Search for the cell housing the specified text and yield its (x, y) center coordinate. 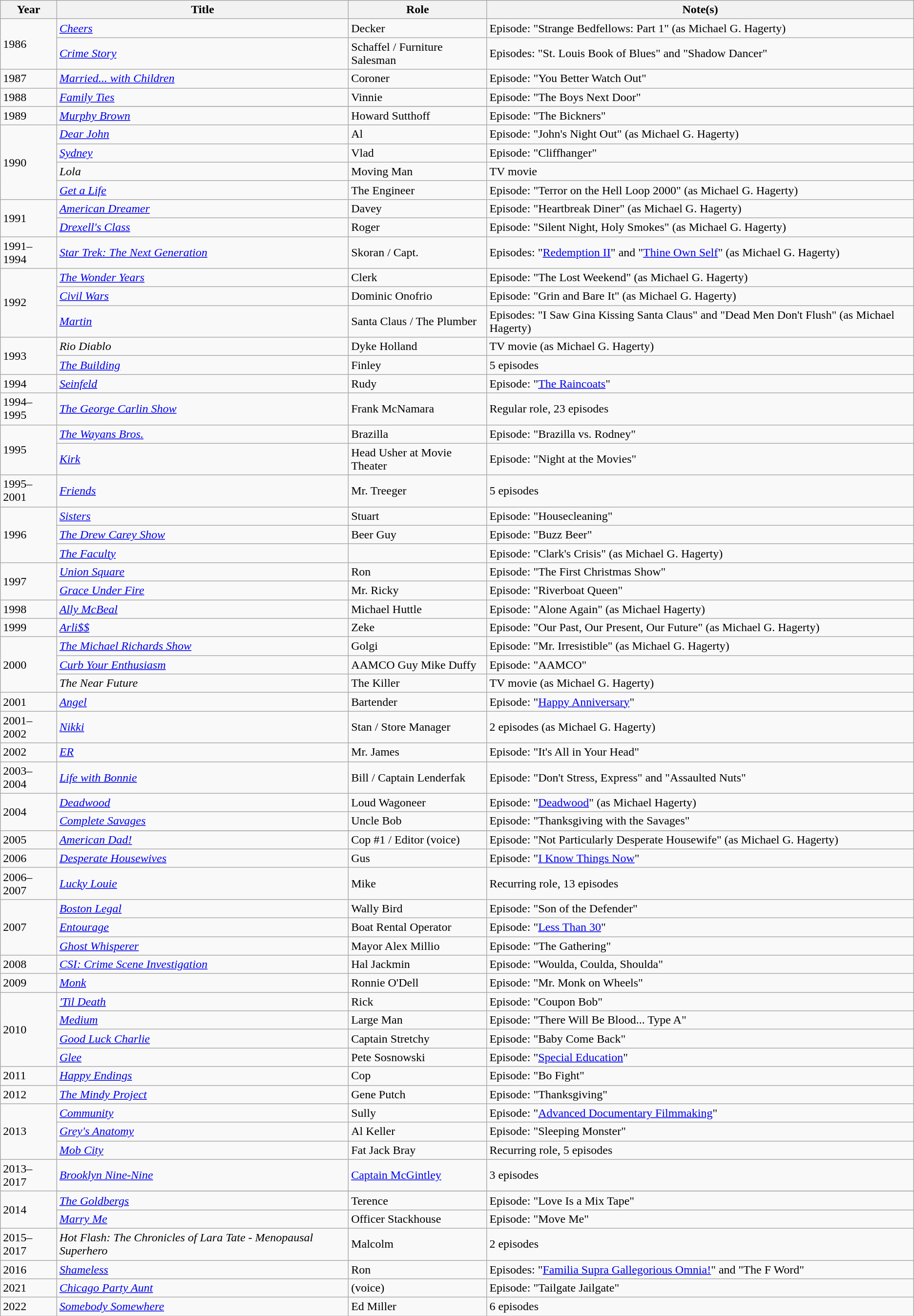
Large Man (418, 1020)
1998 (28, 609)
Episode: "Move Me" (700, 1219)
2009 (28, 983)
Lucky Louie (203, 884)
Episode: "Night at the Movies" (700, 459)
Desperate Housewives (203, 858)
Cop #1 / Editor (voice) (418, 840)
2015–2017 (28, 1244)
1990 (28, 162)
3 episodes (700, 1175)
Episode: "AAMCO" (700, 665)
Dominic Onofrio (418, 296)
The Wayans Bros. (203, 434)
Episode: "Silent Night, Holy Smokes" (as Michael G. Hagerty) (700, 227)
Crime Story (203, 54)
Rick (418, 1002)
2004 (28, 812)
Pete Sosnowski (418, 1057)
2006 (28, 858)
2010 (28, 1029)
Sydney (203, 153)
Episode: "The Gathering" (700, 946)
Episode: "Terror on the Hell Loop 2000" (as Michael G. Hagerty) (700, 190)
Life with Bonnie (203, 777)
Episode: "Love Is a Mix Tape" (700, 1200)
Episode: "Coupon Bob" (700, 1002)
1987 (28, 79)
2016 (28, 1270)
2022 (28, 1307)
Davey (418, 208)
Roger (418, 227)
Episode: "Don't Stress, Express" and "Assaulted Nuts" (700, 777)
'Til Death (203, 1002)
Complete Savages (203, 821)
2013–2017 (28, 1175)
Zeke (418, 628)
Wally Bird (418, 908)
Malcolm (418, 1244)
Moving Man (418, 171)
2003–2004 (28, 777)
Episode: "You Better Watch Out" (700, 79)
Mr. James (418, 752)
Lola (203, 171)
Episode: "There Will Be Blood... Type A" (700, 1020)
Episode: "Thanksgiving" (700, 1094)
Mayor Alex Millio (418, 946)
Chicago Party Aunt (203, 1288)
Ronnie O'Dell (418, 983)
Episode: "Deadwood" (as Michael Hagerty) (700, 802)
Episode: "John's Night Out" (as Michael G. Hagerty) (700, 134)
Monk (203, 983)
Episode: "The Raincoats" (700, 384)
2001–2002 (28, 727)
Year (28, 10)
Episode: "It's All in Your Head" (700, 752)
Captain Stretchy (418, 1039)
The George Carlin Show (203, 409)
Regular role, 23 episodes (700, 409)
CSI: Crime Scene Investigation (203, 965)
1995 (28, 450)
Episode: "Special Education" (700, 1057)
Episodes: "St. Louis Book of Blues" and "Shadow Dancer" (700, 54)
1999 (28, 628)
Cop (418, 1076)
1991–1994 (28, 252)
2014 (28, 1210)
Officer Stackhouse (418, 1219)
Title (203, 10)
1996 (28, 535)
Stuart (418, 516)
Episode: "Grin and Bare It" (as Michael G. Hagerty) (700, 296)
Star Trek: The Next Generation (203, 252)
Episode: "Advanced Documentary Filmmaking" (700, 1113)
Episode: "Our Past, Our Present, Our Future" (as Michael G. Hagerty) (700, 628)
Gene Putch (418, 1094)
2001 (28, 702)
Medium (203, 1020)
Episode: "Alone Again" (as Michael Hagerty) (700, 609)
Dear John (203, 134)
Community (203, 1113)
Ed Miller (418, 1307)
Episode: "Cliffhanger" (700, 153)
Good Luck Charlie (203, 1039)
Brazilla (418, 434)
Episode: "Thanksgiving with the Savages" (700, 821)
1992 (28, 303)
Ghost Whisperer (203, 946)
6 episodes (700, 1307)
Episodes: "Redemption II" and "Thine Own Self" (as Michael G. Hagerty) (700, 252)
Episode: "I Know Things Now" (700, 858)
The Goldbergs (203, 1200)
Friends (203, 491)
Mob City (203, 1150)
Episode: "Heartbreak Diner" (as Michael G. Hagerty) (700, 208)
1994–1995 (28, 409)
Frank McNamara (418, 409)
Mr. Treeger (418, 491)
Deadwood (203, 802)
1989 (28, 116)
Sisters (203, 516)
The Wonder Years (203, 278)
TV movie (700, 171)
Episode: "Not Particularly Desperate Housewife" (as Michael G. Hagerty) (700, 840)
Clerk (418, 278)
Episode: "Woulda, Coulda, Shoulda" (700, 965)
Mr. Ricky (418, 590)
Episode: "Housecleaning" (700, 516)
Episode: "Mr. Monk on Wheels" (700, 983)
Decker (418, 28)
Bartender (418, 702)
1994 (28, 384)
The Building (203, 365)
Episode: "Sleeping Monster" (700, 1131)
2006–2007 (28, 884)
Boston Legal (203, 908)
Married... with Children (203, 79)
Santa Claus / The Plumber (418, 321)
Episodes: "Familia Supra Gallegorious Omnia!" and "The F Word" (700, 1270)
Recurring role, 5 episodes (700, 1150)
Episode: "Baby Come Back" (700, 1039)
Civil Wars (203, 296)
2007 (28, 927)
2002 (28, 752)
Bill / Captain Lenderfak (418, 777)
1997 (28, 581)
Arli$$ (203, 628)
Episode: "Son of the Defender" (700, 908)
Marry Me (203, 1219)
Fat Jack Bray (418, 1150)
Al Keller (418, 1131)
The Mindy Project (203, 1094)
2005 (28, 840)
Angel (203, 702)
Schaffel / Furniture Salesman (418, 54)
Entourage (203, 927)
Dyke Holland (418, 347)
Hal Jackmin (418, 965)
Episode: "The First Christmas Show" (700, 572)
2008 (28, 965)
Episode: "Riverboat Queen" (700, 590)
Cheers (203, 28)
Glee (203, 1057)
Terence (418, 1200)
Gus (418, 858)
(voice) (418, 1288)
Episode: "The Lost Weekend" (as Michael G. Hagerty) (700, 278)
The Near Future (203, 683)
2011 (28, 1076)
Captain McGintley (418, 1175)
Episode: "The Bickners" (700, 116)
Note(s) (700, 10)
1993 (28, 356)
Michael Huttle (418, 609)
Vinnie (418, 97)
The Drew Carey Show (203, 535)
Uncle Bob (418, 821)
1991 (28, 218)
2 episodes (as Michael G. Hagerty) (700, 727)
Kirk (203, 459)
Sully (418, 1113)
Ally McBeal (203, 609)
1986 (28, 44)
Episode: "Strange Bedfellows: Part 1" (as Michael G. Hagerty) (700, 28)
1995–2001 (28, 491)
Hot Flash: The Chronicles of Lara Tate - Menopausal Superhero (203, 1244)
Episode: "Brazilla vs. Rodney" (700, 434)
Episode: "Clark's Crisis" (as Michael G. Hagerty) (700, 553)
Martin (203, 321)
Coroner (418, 79)
1988 (28, 97)
2000 (28, 665)
2 episodes (700, 1244)
Golgi (418, 646)
Howard Sutthoff (418, 116)
Role (418, 10)
The Michael Richards Show (203, 646)
Al (418, 134)
AAMCO Guy Mike Duffy (418, 665)
Head Usher at Movie Theater (418, 459)
Happy Endings (203, 1076)
Nikki (203, 727)
Episode: "Happy Anniversary" (700, 702)
American Dreamer (203, 208)
Seinfeld (203, 384)
Beer Guy (418, 535)
Finley (418, 365)
2013 (28, 1131)
Rudy (418, 384)
Grey's Anatomy (203, 1131)
2012 (28, 1094)
Get a Life (203, 190)
Episode: "Less Than 30" (700, 927)
Stan / Store Manager (418, 727)
Vlad (418, 153)
Episode: "Tailgate Jailgate" (700, 1288)
Boat Rental Operator (418, 927)
Murphy Brown (203, 116)
Rio Diablo (203, 347)
Somebody Somewhere (203, 1307)
The Engineer (418, 190)
Curb Your Enthusiasm (203, 665)
Episode: "Bo Fight" (700, 1076)
Recurring role, 13 episodes (700, 884)
Family Ties (203, 97)
Union Square (203, 572)
The Killer (418, 683)
Grace Under Fire (203, 590)
Loud Wagoneer (418, 802)
Episodes: "I Saw Gina Kissing Santa Claus" and "Dead Men Don't Flush" (as Michael Hagerty) (700, 321)
American Dad! (203, 840)
Brooklyn Nine-Nine (203, 1175)
Skoran / Capt. (418, 252)
Drexell's Class (203, 227)
ER (203, 752)
2021 (28, 1288)
Mike (418, 884)
Episode: "Buzz Beer" (700, 535)
The Faculty (203, 553)
Episode: "The Boys Next Door" (700, 97)
Shameless (203, 1270)
Episode: "Mr. Irresistible" (as Michael G. Hagerty) (700, 646)
